Find where the given text appears and provide that cell's center as (x, y) coordinate. 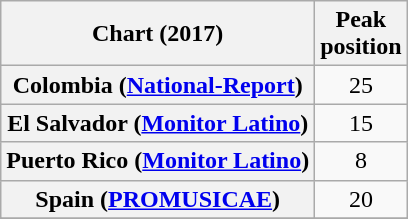
Puerto Rico (Monitor Latino) (158, 161)
25 (361, 85)
Colombia (National-Report) (158, 85)
Chart (2017) (158, 34)
20 (361, 199)
Spain (PROMUSICAE) (158, 199)
15 (361, 123)
Peakposition (361, 34)
8 (361, 161)
El Salvador (Monitor Latino) (158, 123)
